Search for the cell housing the specified text and yield its (X, Y) center coordinate. 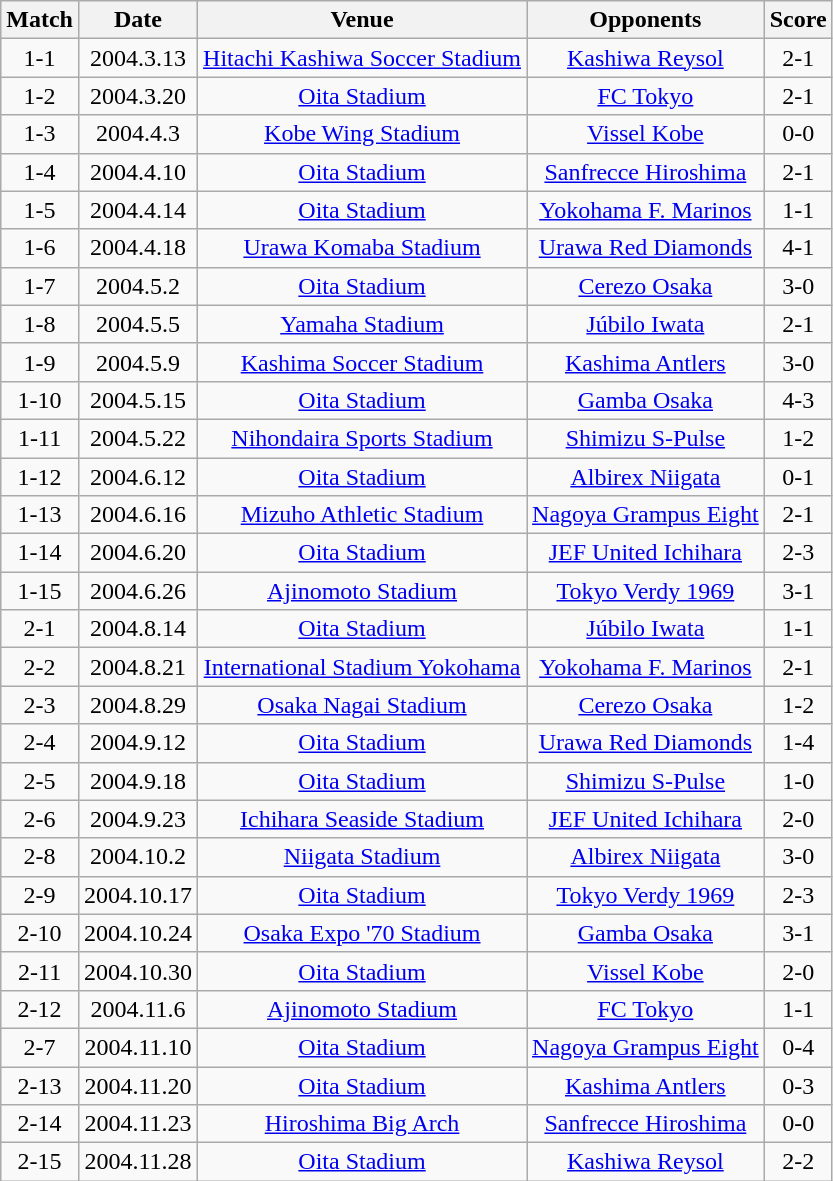
1-13 (40, 515)
Kashima Soccer Stadium (362, 362)
1-7 (40, 286)
2004.4.14 (138, 210)
2004.6.20 (138, 553)
2004.3.13 (138, 58)
Hiroshima Big Arch (362, 1124)
1-0 (798, 781)
Urawa Komaba Stadium (362, 248)
Score (798, 20)
2-4 (40, 743)
2004.10.30 (138, 971)
Osaka Expo '70 Stadium (362, 933)
2-7 (40, 1047)
2004.5.9 (138, 362)
Nihondaira Sports Stadium (362, 438)
1-6 (40, 248)
2004.8.21 (138, 667)
2004.5.5 (138, 324)
2-8 (40, 857)
Date (138, 20)
2-6 (40, 819)
Opponents (646, 20)
1-5 (40, 210)
0-3 (798, 1085)
1-3 (40, 134)
1-12 (40, 477)
International Stadium Yokohama (362, 667)
2004.5.15 (138, 400)
Ichihara Seaside Stadium (362, 819)
2-5 (40, 781)
0-4 (798, 1047)
2004.4.18 (138, 248)
2004.11.28 (138, 1162)
2004.10.17 (138, 895)
1-8 (40, 324)
2004.3.20 (138, 96)
2-10 (40, 933)
4-3 (798, 400)
2004.10.24 (138, 933)
Niigata Stadium (362, 857)
2-9 (40, 895)
2004.8.14 (138, 629)
2004.6.12 (138, 477)
1-14 (40, 553)
2004.11.6 (138, 1009)
0-1 (798, 477)
1-11 (40, 438)
4-1 (798, 248)
1-15 (40, 591)
Match (40, 20)
2-15 (40, 1162)
2004.5.22 (138, 438)
2004.11.10 (138, 1047)
2004.9.18 (138, 781)
2004.5.2 (138, 286)
2004.6.16 (138, 515)
1-9 (40, 362)
Osaka Nagai Stadium (362, 705)
2004.4.3 (138, 134)
Hitachi Kashiwa Soccer Stadium (362, 58)
2004.9.12 (138, 743)
Yamaha Stadium (362, 324)
Mizuho Athletic Stadium (362, 515)
2004.11.20 (138, 1085)
2-11 (40, 971)
2004.8.29 (138, 705)
2004.10.2 (138, 857)
Kobe Wing Stadium (362, 134)
2004.11.23 (138, 1124)
2-13 (40, 1085)
2004.4.10 (138, 172)
2-14 (40, 1124)
1-10 (40, 400)
2004.9.23 (138, 819)
Venue (362, 20)
2-12 (40, 1009)
2004.6.26 (138, 591)
